Search for the cell housing the specified text and yield its [X, Y] center coordinate. 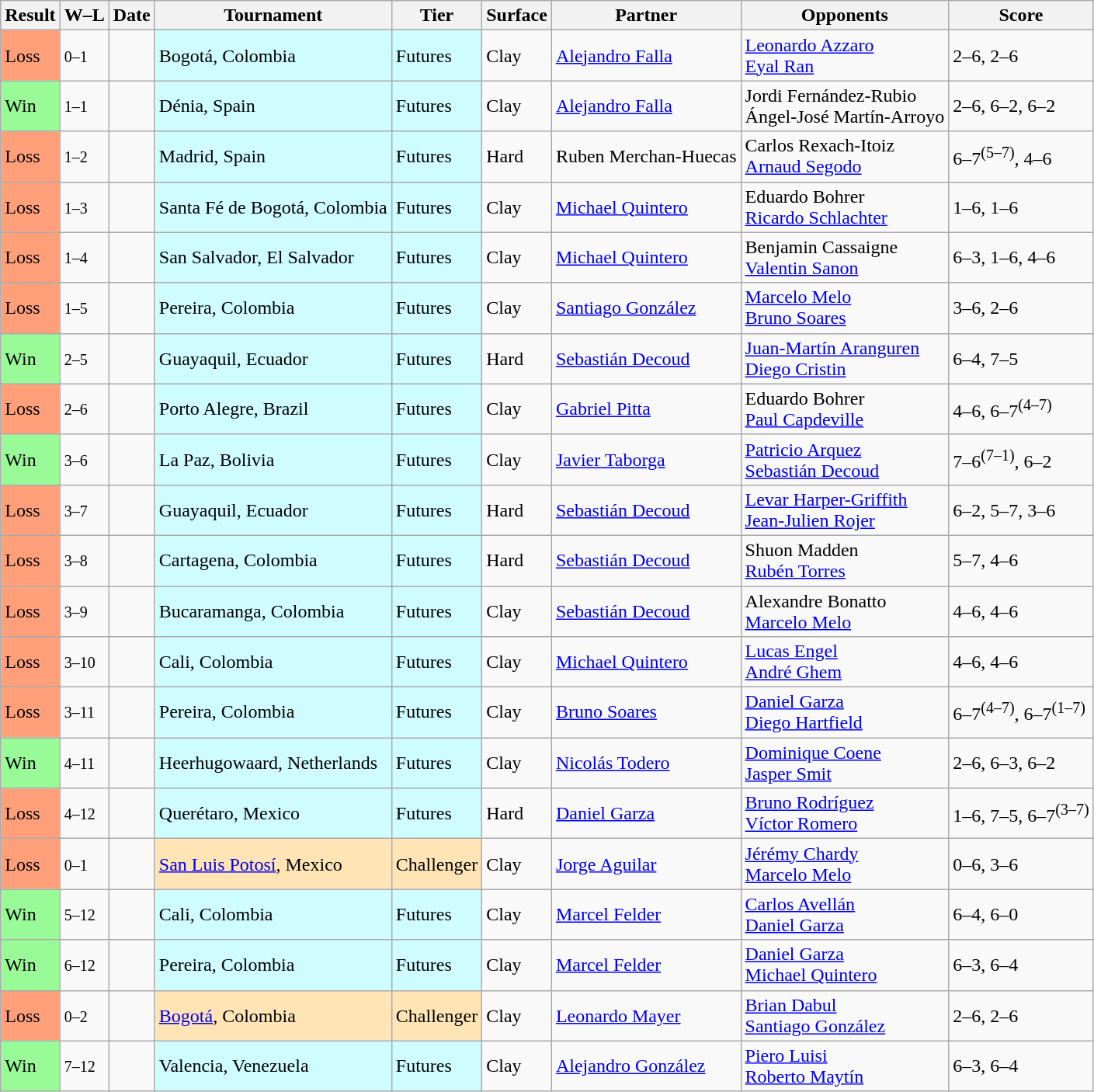
5–12 [84, 915]
4–12 [84, 814]
Jorge Aguilar [646, 864]
6–12 [84, 965]
Eduardo Bohrer Paul Capdeville [845, 409]
Querétaro, Mexico [273, 814]
1–6, 1–6 [1021, 207]
Bruno Rodríguez Víctor Romero [845, 814]
3–9 [84, 610]
Partner [646, 16]
Shuon Madden Rubén Torres [845, 561]
5–7, 4–6 [1021, 561]
2–6 [84, 409]
6–4, 6–0 [1021, 915]
Result [30, 16]
6–4, 7–5 [1021, 359]
Dénia, Spain [273, 106]
3–6 [84, 460]
Daniel Garza Diego Hartfield [845, 713]
3–7 [84, 509]
Tournament [273, 16]
1–2 [84, 157]
Alexandre Bonatto Marcelo Melo [845, 610]
Eduardo Bohrer Ricardo Schlachter [845, 207]
0–6, 3–6 [1021, 864]
Jérémy Chardy Marcelo Melo [845, 864]
1–3 [84, 207]
Score [1021, 16]
Alejandro González [646, 1066]
Jordi Fernández-Rubio Ángel-José Martín-Arroyo [845, 106]
Ruben Merchan-Huecas [646, 157]
Santiago González [646, 308]
Madrid, Spain [273, 157]
0–2 [84, 1016]
Piero Luisi Roberto Maytín [845, 1066]
Opponents [845, 16]
Brian Dabul Santiago González [845, 1016]
Date [132, 16]
Daniel Garza Michael Quintero [845, 965]
Porto Alegre, Brazil [273, 409]
Tier [436, 16]
3–11 [84, 713]
San Salvador, El Salvador [273, 258]
Leonardo Azzaro Eyal Ran [845, 56]
Daniel Garza [646, 814]
Valencia, Venezuela [273, 1066]
6–7(5–7), 4–6 [1021, 157]
Marcelo Melo Bruno Soares [845, 308]
W–L [84, 16]
6–3, 1–6, 4–6 [1021, 258]
Bruno Soares [646, 713]
Heerhugowaard, Netherlands [273, 763]
Nicolás Todero [646, 763]
Lucas Engel André Ghem [845, 662]
Levar Harper-Griffith Jean-Julien Rojer [845, 509]
Patricio Arquez Sebastián Decoud [845, 460]
4–11 [84, 763]
6–2, 5–7, 3–6 [1021, 509]
Dominique Coene Jasper Smit [845, 763]
Benjamin Cassaigne Valentin Sanon [845, 258]
Bucaramanga, Colombia [273, 610]
4–6, 6–7(4–7) [1021, 409]
San Luis Potosí, Mexico [273, 864]
1–4 [84, 258]
Carlos Rexach-Itoiz Arnaud Segodo [845, 157]
Leonardo Mayer [646, 1016]
1–5 [84, 308]
Surface [517, 16]
Santa Fé de Bogotá, Colombia [273, 207]
Javier Taborga [646, 460]
6–7(4–7), 6–7(1–7) [1021, 713]
Cartagena, Colombia [273, 561]
7–12 [84, 1066]
3–6, 2–6 [1021, 308]
Gabriel Pitta [646, 409]
2–5 [84, 359]
1–1 [84, 106]
7–6(7–1), 6–2 [1021, 460]
Carlos Avellán Daniel Garza [845, 915]
3–8 [84, 561]
2–6, 6–2, 6–2 [1021, 106]
2–6, 6–3, 6–2 [1021, 763]
Juan-Martín Aranguren Diego Cristin [845, 359]
1–6, 7–5, 6–7(3–7) [1021, 814]
La Paz, Bolivia [273, 460]
3–10 [84, 662]
